Identify which cell holds the provided text, then report its (x, y) central coordinate. 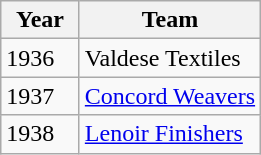
Lenoir Finishers (170, 134)
1938 (40, 134)
1937 (40, 96)
Valdese Textiles (170, 58)
Team (170, 20)
1936 (40, 58)
Concord Weavers (170, 96)
Year (40, 20)
